From the cell containing the given text, extract its center point as [X, Y] coordinate. 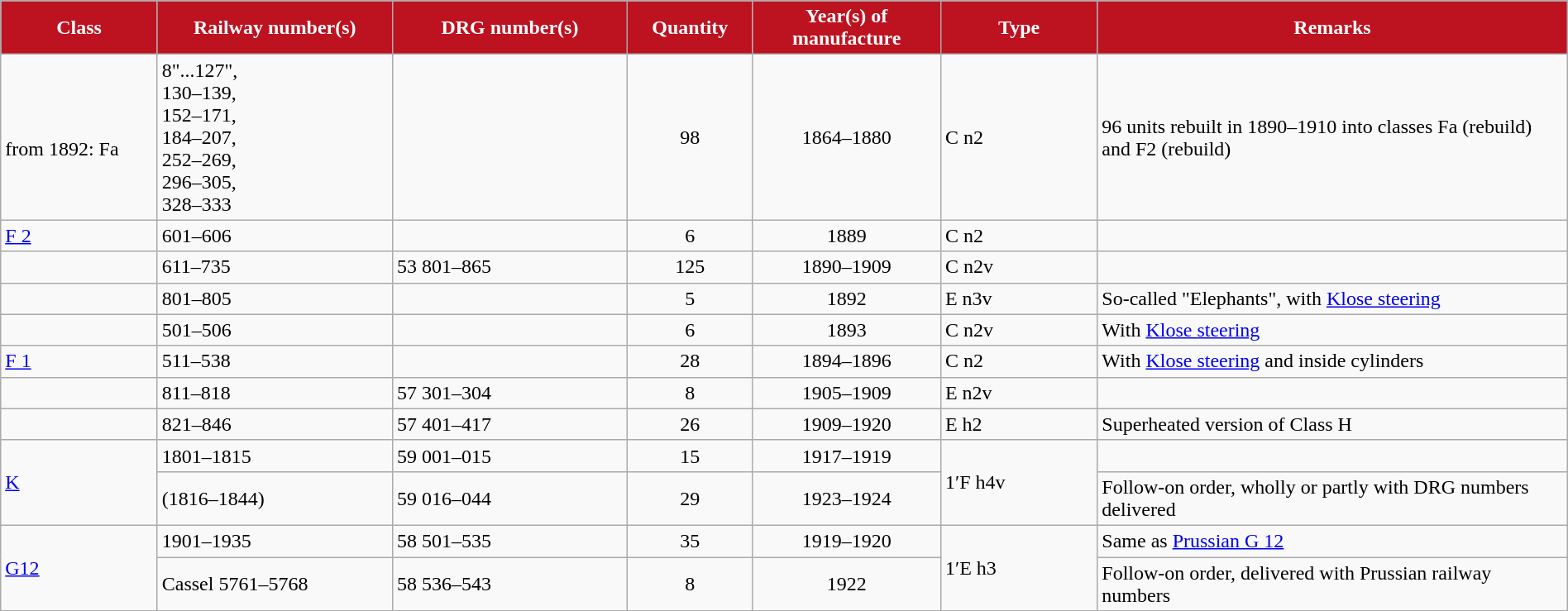
1864–1880 [847, 137]
1909–1920 [847, 424]
821–846 [275, 424]
1922 [847, 584]
57 401–417 [509, 424]
1923–1924 [847, 498]
Same as Prussian G 12 [1332, 541]
E n2v [1019, 393]
28 [691, 361]
601–606 [275, 236]
Follow-on order, wholly or partly with DRG numbers delivered [1332, 498]
1905–1909 [847, 393]
1889 [847, 236]
E h2 [1019, 424]
Superheated version of Class H [1332, 424]
from 1892: Fa [79, 137]
DRG number(s) [509, 28]
1894–1896 [847, 361]
So-called "Elephants", with Klose steering [1332, 298]
96 units rebuilt in 1890–1910 into classes Fa (rebuild) and F2 (rebuild) [1332, 137]
1917–1919 [847, 456]
G12 [79, 567]
125 [691, 267]
59 016–044 [509, 498]
59 001–015 [509, 456]
E n3v [1019, 298]
26 [691, 424]
Cassel 5761–5768 [275, 584]
1901–1935 [275, 541]
Year(s) of manufacture [847, 28]
Quantity [691, 28]
611–735 [275, 267]
Class [79, 28]
511–538 [275, 361]
Remarks [1332, 28]
58 501–535 [509, 541]
1890–1909 [847, 267]
98 [691, 137]
53 801–865 [509, 267]
801–805 [275, 298]
(1816–1844) [275, 498]
1′F h4v [1019, 483]
1919–1920 [847, 541]
1801–1815 [275, 456]
Railway number(s) [275, 28]
501–506 [275, 330]
Follow-on order, delivered with Prussian railway numbers [1332, 584]
35 [691, 541]
With Klose steering and inside cylinders [1332, 361]
29 [691, 498]
1892 [847, 298]
57 301–304 [509, 393]
With Klose steering [1332, 330]
1′E h3 [1019, 567]
1893 [847, 330]
811–818 [275, 393]
58 536–543 [509, 584]
K [79, 483]
F 1 [79, 361]
5 [691, 298]
F 2 [79, 236]
8"...127", 130–139, 152–171, 184–207, 252–269, 296–305, 328–333 [275, 137]
15 [691, 456]
Type [1019, 28]
